Scan for the cell matching the given text and deliver its (X, Y) coordinate at center. 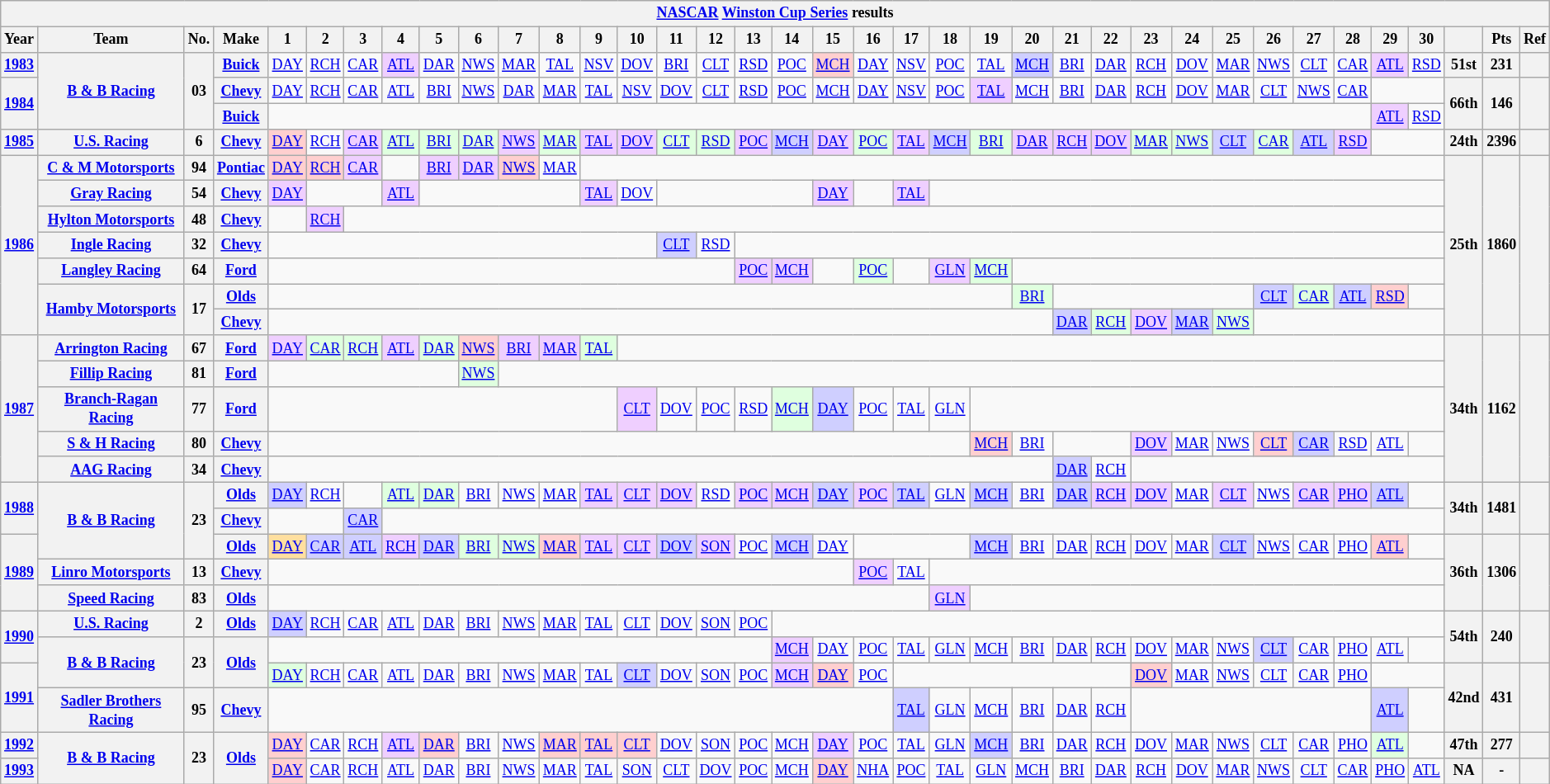
Ingle Racing (111, 244)
18 (950, 40)
Team (111, 40)
431 (1502, 698)
32 (198, 244)
54 (198, 193)
36th (1464, 573)
277 (1502, 744)
Fillip Racing (111, 373)
51st (1464, 64)
Hylton Motorsports (111, 220)
19 (991, 40)
25 (1233, 40)
1 (287, 40)
1990 (20, 636)
5 (439, 40)
47th (1464, 744)
66th (1464, 103)
S & H Racing (111, 444)
95 (198, 711)
28 (1353, 40)
Sadler Brothers Racing (111, 711)
8 (560, 40)
22 (1111, 40)
NASCAR Winston Cup Series results (775, 13)
1993 (20, 771)
34 (198, 469)
Hamby Motorsports (111, 309)
1984 (20, 103)
15 (833, 40)
12 (716, 40)
- (1502, 771)
7 (519, 40)
Langley Racing (111, 271)
Year (20, 40)
240 (1502, 636)
16 (873, 40)
21 (1071, 40)
Ref (1535, 40)
1860 (1502, 245)
3 (363, 40)
24th (1464, 142)
1985 (20, 142)
1992 (20, 744)
No. (198, 40)
NA (1464, 771)
80 (198, 444)
26 (1274, 40)
1987 (20, 409)
54th (1464, 636)
25th (1464, 245)
Gray Racing (111, 193)
77 (198, 409)
10 (637, 40)
AAG Racing (111, 469)
20 (1033, 40)
231 (1502, 64)
Pontiac (241, 168)
94 (198, 168)
30 (1427, 40)
C & M Motorsports (111, 168)
14 (792, 40)
29 (1390, 40)
1988 (20, 508)
64 (198, 271)
Linro Motorsports (111, 573)
Speed Racing (111, 597)
Make (241, 40)
67 (198, 348)
1162 (1502, 409)
11 (676, 40)
03 (198, 91)
24 (1192, 40)
48 (198, 220)
1306 (1502, 573)
1983 (20, 64)
146 (1502, 103)
83 (198, 597)
Arrington Racing (111, 348)
1986 (20, 245)
81 (198, 373)
42nd (1464, 698)
1991 (20, 698)
2396 (1502, 142)
Branch-Ragan Racing (111, 409)
1989 (20, 573)
27 (1314, 40)
9 (599, 40)
4 (401, 40)
NHA (873, 771)
Pts (1502, 40)
1481 (1502, 508)
